From the cell containing the given text, extract its center point as [x, y] coordinate. 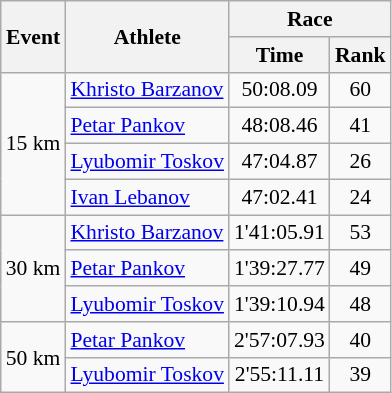
39 [360, 375]
26 [360, 162]
1'39:27.77 [280, 269]
2'55:11.11 [280, 375]
60 [360, 90]
15 km [34, 143]
1'39:10.94 [280, 304]
48 [360, 304]
53 [360, 233]
1'41:05.91 [280, 233]
48:08.46 [280, 126]
Ivan Lebanov [147, 197]
47:04.87 [280, 162]
Rank [360, 55]
Race [310, 19]
24 [360, 197]
Time [280, 55]
2'57:07.93 [280, 340]
Athlete [147, 36]
50:08.09 [280, 90]
50 km [34, 358]
47:02.41 [280, 197]
41 [360, 126]
49 [360, 269]
30 km [34, 268]
40 [360, 340]
Event [34, 36]
